Provide the (x, y) coordinate of the cell's center where the given text is located.  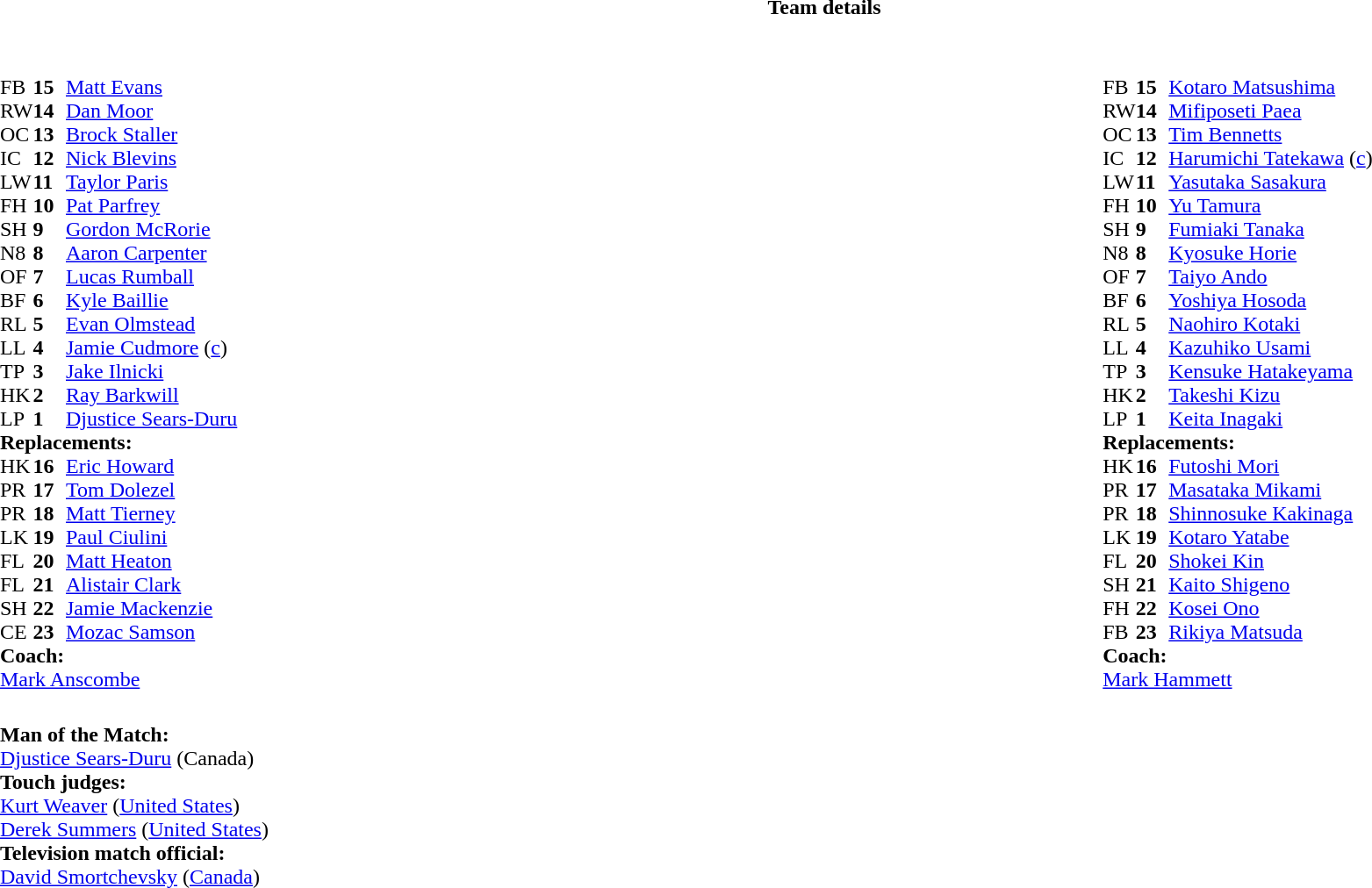
Mozac Samson (151, 632)
Kaito Shigeno (1270, 584)
Paul Ciulini (151, 537)
Mark Anscombe (119, 679)
Gordon McRorie (151, 230)
Kyosuke Horie (1270, 253)
Taylor Paris (151, 183)
Brock Staller (151, 135)
Eric Howard (151, 467)
Matt Tierney (151, 514)
Kazuhiko Usami (1270, 347)
Kotaro Matsushima (1270, 88)
Tim Bennetts (1270, 135)
Keita Inagaki (1270, 419)
Evan Olmstead (151, 325)
Aaron Carpenter (151, 253)
Matt Evans (151, 88)
Takeshi Kizu (1270, 395)
Harumichi Tatekawa (c) (1270, 158)
Jamie Cudmore (c) (151, 347)
Futoshi Mori (1270, 467)
Masataka Mikami (1270, 490)
Taiyo Ando (1270, 277)
Mifiposeti Paea (1270, 111)
Kyle Baillie (151, 300)
Kensuke Hatakeyama (1270, 372)
Matt Heaton (151, 562)
Yoshiya Hosoda (1270, 300)
Shinnosuke Kakinaga (1270, 514)
Yasutaka Sasakura (1270, 183)
Kotaro Yatabe (1270, 537)
Lucas Rumball (151, 277)
Kosei Ono (1270, 609)
Dan Moor (151, 111)
CE (17, 632)
Tom Dolezel (151, 490)
Jake Ilnicki (151, 372)
Alistair Clark (151, 584)
Ray Barkwill (151, 395)
Naohiro Kotaki (1270, 325)
Yu Tamura (1270, 205)
Pat Parfrey (151, 205)
Rikiya Matsuda (1270, 632)
Mark Hammett (1238, 679)
Jamie Mackenzie (151, 609)
Djustice Sears-Duru (151, 419)
Fumiaki Tanaka (1270, 230)
Nick Blevins (151, 158)
Shokei Kin (1270, 562)
